Determine the [x, y] coordinate at the center of the cell enclosing the given text.  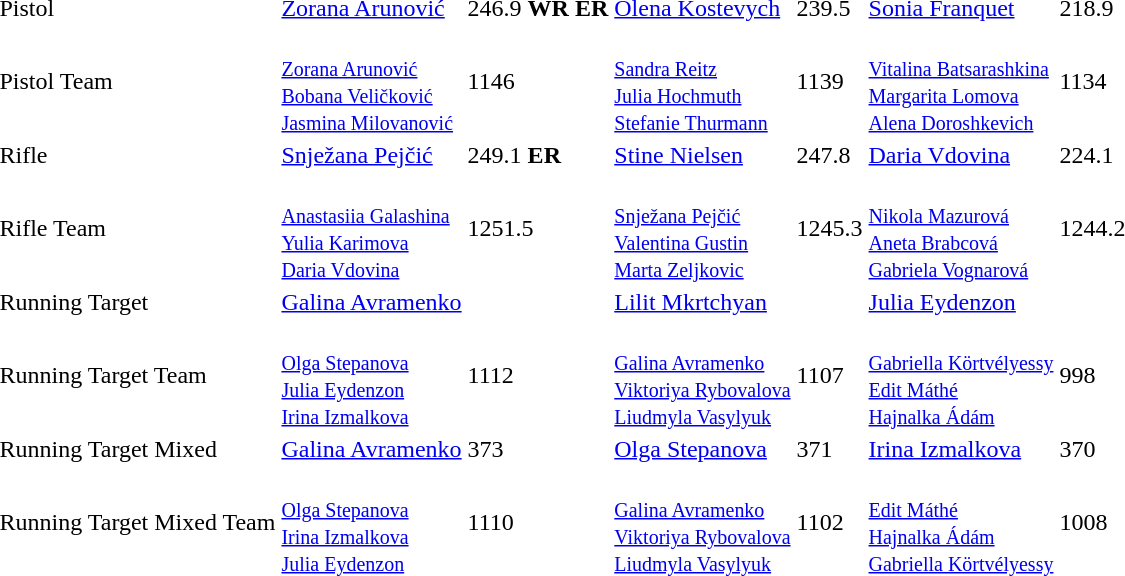
371 [830, 449]
Gabriella KörtvélyessyEdit MáthéHajnalka Ádám [961, 376]
Irina Izmalkova [961, 449]
1107 [830, 376]
Zorana ArunovićBobana VeličkovićJasmina Milovanović [372, 82]
Nikola MazurováAneta BrabcováGabriela Vognarová [961, 228]
Snježana Pejčić [372, 155]
1245.3 [830, 228]
249.1 ER [538, 155]
Anastasiia GalashinaYulia KarimovaDaria Vdovina [372, 228]
1139 [830, 82]
1251.5 [538, 228]
Galina AvramenkoViktoriya RybovalovaLiudmyla Vasylyuk [702, 376]
Sandra ReitzJulia HochmuthStefanie Thurmann [702, 82]
Stine Nielsen [702, 155]
247.8 [830, 155]
Daria Vdovina [961, 155]
Snježana PejčićValentina GustinMarta Zeljkovic [702, 228]
Lilit Mkrtchyan [738, 302]
1112 [538, 376]
Vitalina BatsarashkinaMargarita LomovaAlena Doroshkevich [961, 82]
Olga StepanovaJulia EydenzonIrina Izmalkova [372, 376]
373 [538, 449]
Olga Stepanova [702, 449]
1146 [538, 82]
